Locate the cell with the specified text and output its (x, y) center coordinate. 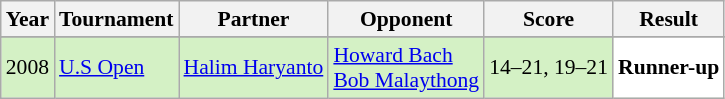
Tournament (116, 19)
Year (28, 19)
Opponent (406, 19)
Score (548, 19)
Halim Haryanto (254, 68)
Howard Bach Bob Malaythong (406, 68)
U.S Open (116, 68)
2008 (28, 68)
Partner (254, 19)
Runner-up (668, 68)
14–21, 19–21 (548, 68)
Result (668, 19)
